Identify which cell holds the provided text, then report its (x, y) central coordinate. 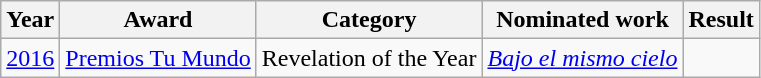
Category (369, 20)
2016 (30, 58)
Bajo el mismo cielo (582, 58)
Nominated work (582, 20)
Result (721, 20)
Award (158, 20)
Year (30, 20)
Revelation of the Year (369, 58)
Premios Tu Mundo (158, 58)
